Output the [x, y] coordinate of the center of the cell containing the given text.  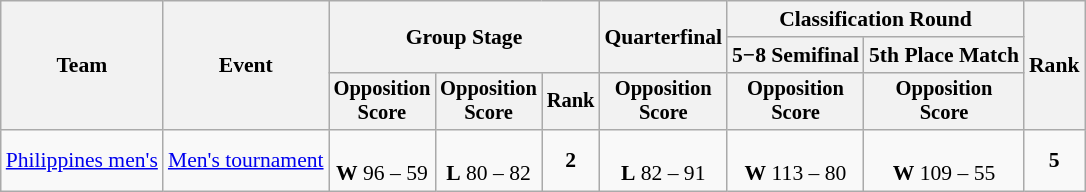
W 113 – 80 [796, 160]
2 [571, 160]
5 [1054, 160]
5−8 Semifinal [796, 55]
Quarterfinal [663, 36]
L 80 – 82 [488, 160]
W 96 – 59 [382, 160]
Classification Round [876, 19]
Event [246, 66]
5th Place Match [944, 55]
Group Stage [464, 36]
Philippines men's [82, 160]
Team [82, 66]
L 82 – 91 [663, 160]
W 109 – 55 [944, 160]
Men's tournament [246, 160]
